Capture the cell that displays the provided text and extract its [x, y] central coordinate. 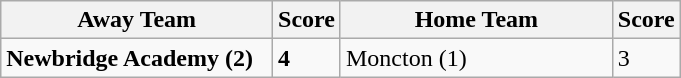
4 [307, 58]
Newbridge Academy (2) [137, 58]
Away Team [137, 20]
Home Team [476, 20]
3 [646, 58]
Moncton (1) [476, 58]
